Return the [X, Y] coordinate for the center point of the cell that contains the specified text.  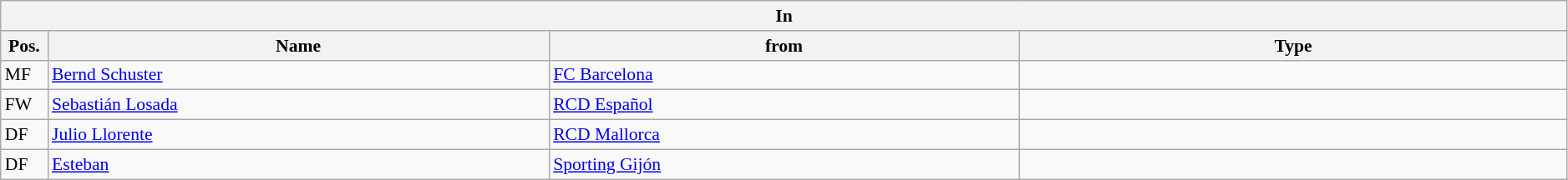
Name [298, 46]
from [784, 46]
RCD Español [784, 105]
In [784, 16]
RCD Mallorca [784, 135]
FC Barcelona [784, 75]
Julio Llorente [298, 135]
Sporting Gijón [784, 164]
Esteban [298, 164]
MF [24, 75]
Bernd Schuster [298, 75]
Sebastián Losada [298, 105]
Type [1293, 46]
Pos. [24, 46]
FW [24, 105]
